Search for the cell housing the specified text and yield its [X, Y] center coordinate. 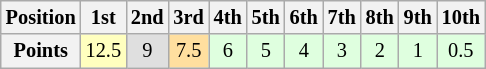
1st [104, 17]
Points [41, 51]
1 [418, 51]
3rd [189, 17]
3 [342, 51]
9th [418, 17]
6 [228, 51]
4th [228, 17]
4 [304, 51]
6th [304, 17]
12.5 [104, 51]
2 [380, 51]
10th [461, 17]
8th [380, 17]
5th [266, 17]
7.5 [189, 51]
7th [342, 17]
0.5 [461, 51]
5 [266, 51]
9 [148, 51]
2nd [148, 17]
Position [41, 17]
